Output the [X, Y] coordinate of the center of the cell containing the given text.  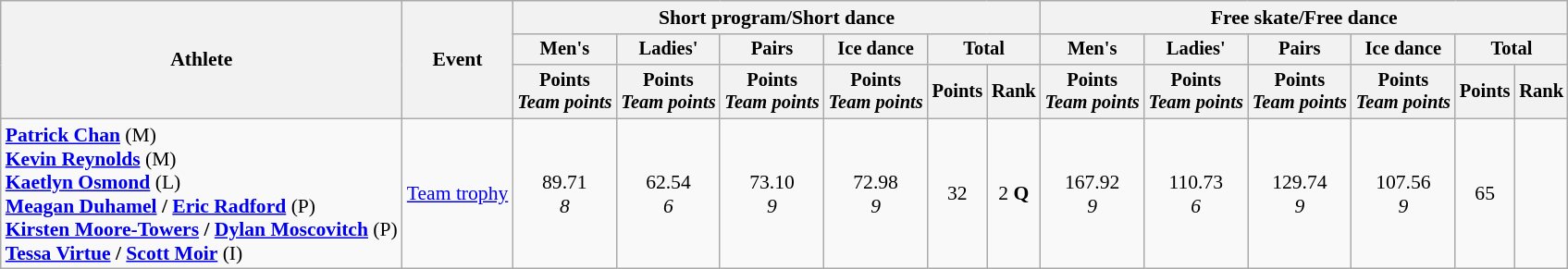
Event [458, 59]
110.736 [1196, 194]
2 Q [1014, 194]
62.546 [668, 194]
129.749 [1300, 194]
73.109 [772, 194]
65 [1485, 194]
107.569 [1403, 194]
Short program/Short dance [776, 18]
72.989 [876, 194]
167.929 [1093, 194]
Athlete [202, 59]
Team trophy [458, 194]
32 [957, 194]
89.718 [564, 194]
Free skate/Free dance [1304, 18]
